Return [X, Y] of the center of cell containing provided text 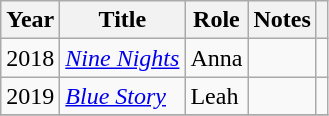
Notes [282, 20]
Blue Story [122, 96]
Role [216, 20]
2018 [30, 58]
Title [122, 20]
Leah [216, 96]
2019 [30, 96]
Anna [216, 58]
Year [30, 20]
Nine Nights [122, 58]
